Search for the cell housing the specified text and yield its [x, y] center coordinate. 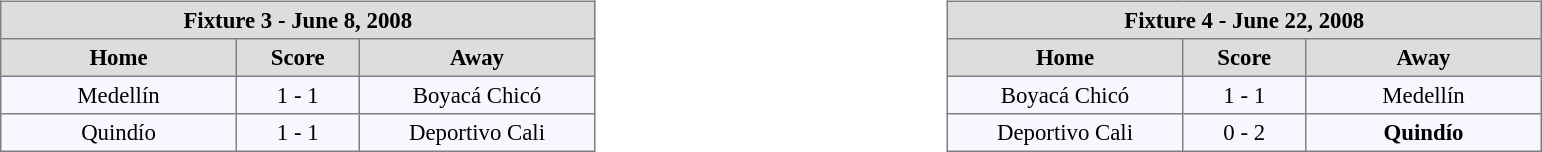
Fixture 4 - June 22, 2008 [1244, 20]
Fixture 3 - June 8, 2008 [298, 20]
0 - 2 [1244, 133]
